Capture the cell that displays the provided text and extract its (X, Y) central coordinate. 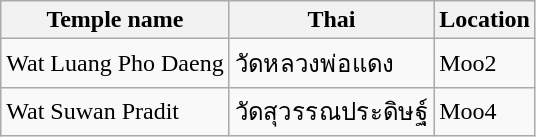
Wat Luang Pho Daeng (115, 64)
Moo4 (485, 112)
Wat Suwan Pradit (115, 112)
Temple name (115, 20)
Thai (332, 20)
Moo2 (485, 64)
Location (485, 20)
วัดสุวรรณประดิษฐ์ (332, 112)
วัดหลวงพ่อแดง (332, 64)
